Determine the (X, Y) coordinate at the center of the cell enclosing the given text.  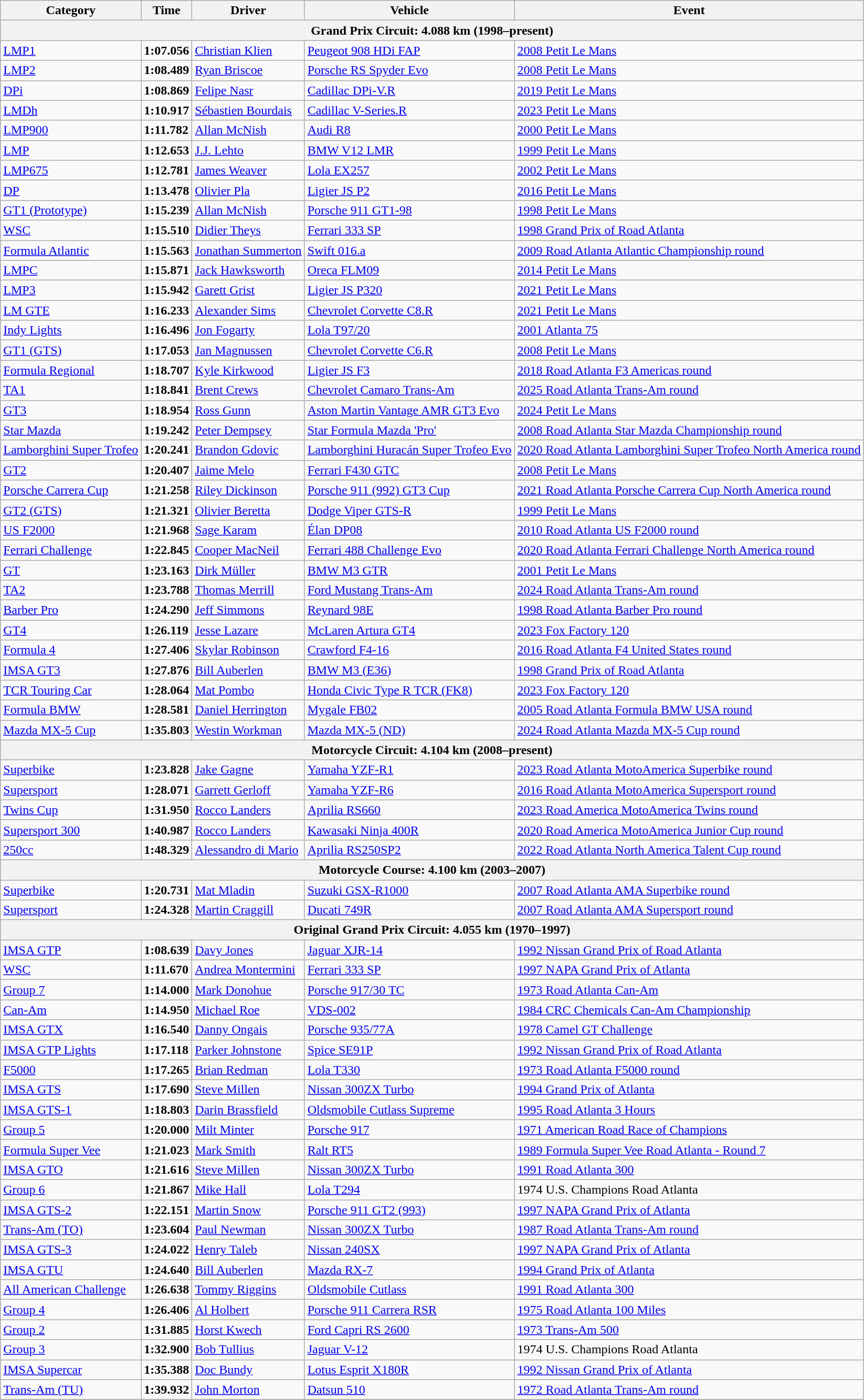
Porsche 911 Carrera RSR (409, 1310)
1:15.871 (167, 270)
Al Holbert (248, 1310)
1973 Road Atlanta Can-Am (689, 990)
TA1 (71, 390)
Andrea Montermini (248, 970)
1973 Trans-Am 500 (689, 1330)
1971 American Road Race of Champions (689, 1130)
1998 Road Atlanta Barber Pro round (689, 610)
GT1 (GTS) (71, 350)
Original Grand Prix Circuit: 4.055 km (1970–1997) (432, 930)
1:27.406 (167, 650)
VDS-002 (409, 1010)
IMSA GT3 (71, 670)
Event (689, 11)
DP (71, 190)
Chevrolet Corvette C8.R (409, 310)
2007 Road Atlanta AMA Supersport round (689, 910)
Ferrari 488 Challenge Evo (409, 550)
Darin Brassfield (248, 1110)
2022 Road Atlanta North America Talent Cup round (689, 850)
Grand Prix Circuit: 4.088 km (1998–present) (432, 30)
Porsche 911 GT1-98 (409, 210)
Ligier JS F3 (409, 370)
1:21.968 (167, 530)
GT1 (Prototype) (71, 210)
Doc Bundy (248, 1370)
Lola T294 (409, 1189)
Cadillac V-Series.R (409, 110)
Mygale FB02 (409, 710)
Mazda RX-7 (409, 1270)
Martin Craggill (248, 910)
1:13.478 (167, 190)
2001 Atlanta 75 (689, 330)
Ligier JS P320 (409, 290)
James Weaver (248, 170)
1:21.867 (167, 1189)
1:17.265 (167, 1070)
Lamborghini Super Trofeo (71, 450)
1:20.407 (167, 470)
2018 Road Atlanta F3 Americas round (689, 370)
Ford Capri RS 2600 (409, 1330)
1:28.064 (167, 690)
IMSA GTS-2 (71, 1209)
1:39.932 (167, 1389)
Porsche 911 GT2 (993) (409, 1209)
Garett Grist (248, 290)
GT (71, 570)
2023 Road America MotoAmerica Twins round (689, 810)
2024 Road Atlanta Trans-Am round (689, 590)
DPi (71, 90)
Oldsmobile Cutlass (409, 1290)
Jaguar XJR-14 (409, 950)
BMW M3 GTR (409, 570)
Chevrolet Corvette C6.R (409, 350)
1:17.053 (167, 350)
LMPC (71, 270)
Alessandro di Mario (248, 850)
1987 Road Atlanta Trans-Am round (689, 1230)
Ford Mustang Trans-Am (409, 590)
Honda Civic Type R TCR (FK8) (409, 690)
Jesse Lazare (248, 630)
1:48.329 (167, 850)
Jake Gagne (248, 770)
Jon Fogarty (248, 330)
2016 Road Atlanta F4 United States round (689, 650)
Category (71, 11)
1:24.290 (167, 610)
Peugeot 908 HDi FAP (409, 50)
Olivier Pla (248, 190)
Ross Gunn (248, 410)
LMP675 (71, 170)
Thomas Merrill (248, 590)
US F2000 (71, 530)
1:18.803 (167, 1110)
1:17.118 (167, 1050)
1:26.119 (167, 630)
Kawasaki Ninja 400R (409, 830)
2020 Road America MotoAmerica Junior Cup round (689, 830)
1:21.023 (167, 1150)
2005 Road Atlanta Formula BMW USA round (689, 710)
2002 Petit Le Mans (689, 170)
1:14.000 (167, 990)
Mat Pombo (248, 690)
Group 3 (71, 1350)
IMSA GTP Lights (71, 1050)
1:12.781 (167, 170)
Audi R8 (409, 130)
2000 Petit Le Mans (689, 130)
Garrett Gerloff (248, 790)
1:28.581 (167, 710)
Reynard 98E (409, 610)
Davy Jones (248, 950)
Ferrari Challenge (71, 550)
Cooper MacNeil (248, 550)
Mark Donohue (248, 990)
Lamborghini Huracán Super Trofeo Evo (409, 450)
McLaren Artura GT4 (409, 630)
Dodge Viper GTS-R (409, 510)
1:18.707 (167, 370)
Yamaha YZF-R6 (409, 790)
1992 Nissan Grand Prix of Atlanta (689, 1370)
LMP3 (71, 290)
LMDh (71, 110)
Nissan 240SX (409, 1250)
1:15.239 (167, 210)
John Morton (248, 1389)
Porsche 917/30 TC (409, 990)
1:15.510 (167, 230)
Porsche Carrera Cup (71, 490)
Star Mazda (71, 430)
Formula 4 (71, 650)
2009 Road Atlanta Atlantic Championship round (689, 250)
Jack Hawksworth (248, 270)
Barber Pro (71, 610)
All American Challenge (71, 1290)
LMP900 (71, 130)
TCR Touring Car (71, 690)
Porsche 917 (409, 1130)
1:24.328 (167, 910)
1973 Road Atlanta F5000 round (689, 1070)
Can-Am (71, 1010)
Trans-Am (TU) (71, 1389)
1:11.670 (167, 970)
Jeff Simmons (248, 610)
IMSA GTS-3 (71, 1250)
1:18.954 (167, 410)
1:31.950 (167, 810)
Formula Super Vee (71, 1150)
1:08.489 (167, 70)
2020 Road Atlanta Ferrari Challenge North America round (689, 550)
LMP (71, 150)
GT2 (71, 470)
Jan Magnussen (248, 350)
Mazda MX-5 (ND) (409, 730)
Supersport 300 (71, 830)
2024 Road Atlanta Mazda MX-5 Cup round (689, 730)
250cc (71, 850)
1984 CRC Chemicals Can-Am Championship (689, 1010)
Group 4 (71, 1310)
1:24.640 (167, 1270)
1:23.788 (167, 590)
Brandon Gdovic (248, 450)
Peter Dempsey (248, 430)
Motorcycle Course: 4.100 km (2003–2007) (432, 870)
1:35.388 (167, 1370)
2007 Road Atlanta AMA Superbike round (689, 890)
Aston Martin Vantage AMR GT3 Evo (409, 410)
IMSA Supercar (71, 1370)
Daniel Herrington (248, 710)
Milt Minter (248, 1130)
Oldsmobile Cutlass Supreme (409, 1110)
Ligier JS P2 (409, 190)
Jonathan Summerton (248, 250)
Suzuki GSX-R1000 (409, 890)
1:16.540 (167, 1030)
Yamaha YZF-R1 (409, 770)
Élan DP08 (409, 530)
Motorcycle Circuit: 4.104 km (2008–present) (432, 750)
Formula BMW (71, 710)
F5000 (71, 1070)
Oreca FLM09 (409, 270)
1:21.616 (167, 1169)
1:28.071 (167, 790)
Brent Crews (248, 390)
1:16.233 (167, 310)
1:31.885 (167, 1330)
1:11.782 (167, 130)
Brian Redman (248, 1070)
LMP2 (71, 70)
1:07.056 (167, 50)
2021 Road Atlanta Porsche Carrera Cup North America round (689, 490)
1:35.803 (167, 730)
2001 Petit Le Mans (689, 570)
1:12.653 (167, 150)
2024 Petit Le Mans (689, 410)
1:20.731 (167, 890)
LM GTE (71, 310)
1:26.638 (167, 1290)
Chevrolet Camaro Trans-Am (409, 390)
1:20.000 (167, 1130)
BMW M3 (E36) (409, 670)
Swift 016.a (409, 250)
Bob Tullius (248, 1350)
2023 Road Atlanta MotoAmerica Superbike round (689, 770)
Group 2 (71, 1330)
Olivier Beretta (248, 510)
Indy Lights (71, 330)
Lola T330 (409, 1070)
TA2 (71, 590)
2025 Road Atlanta Trans-Am round (689, 390)
1:40.987 (167, 830)
LMP1 (71, 50)
1:22.151 (167, 1209)
1998 Petit Le Mans (689, 210)
1:26.406 (167, 1310)
Jaime Melo (248, 470)
2016 Petit Le Mans (689, 190)
Ryan Briscoe (248, 70)
Didier Theys (248, 230)
IMSA GTS (71, 1090)
Formula Regional (71, 370)
GT3 (71, 410)
1:10.917 (167, 110)
1:16.496 (167, 330)
Christian Klien (248, 50)
Time (167, 11)
1:19.242 (167, 430)
1:23.163 (167, 570)
Jaguar V-12 (409, 1350)
Ralt RT5 (409, 1150)
IMSA GTO (71, 1169)
Lola T97/20 (409, 330)
Group 7 (71, 990)
Aprilia RS250SP2 (409, 850)
Twins Cup (71, 810)
1995 Road Atlanta 3 Hours (689, 1110)
1978 Camel GT Challenge (689, 1030)
Danny Ongais (248, 1030)
Mazda MX-5 Cup (71, 730)
1:15.563 (167, 250)
1:27.876 (167, 670)
2019 Petit Le Mans (689, 90)
Datsun 510 (409, 1389)
Group 6 (71, 1189)
1:20.241 (167, 450)
Vehicle (409, 11)
IMSA GTP (71, 950)
Driver (248, 11)
Martin Snow (248, 1209)
Star Formula Mazda 'Pro' (409, 430)
Lola EX257 (409, 170)
Formula Atlantic (71, 250)
J.J. Lehto (248, 150)
Lotus Esprit X180R (409, 1370)
1989 Formula Super Vee Road Atlanta - Round 7 (689, 1150)
Sage Karam (248, 530)
Felipe Nasr (248, 90)
1:17.690 (167, 1090)
1:18.841 (167, 390)
Tommy Riggins (248, 1290)
BMW V12 LMR (409, 150)
1972 Road Atlanta Trans-Am round (689, 1389)
Mat Mladin (248, 890)
Mark Smith (248, 1150)
Dirk Müller (248, 570)
Group 5 (71, 1130)
2020 Road Atlanta Lamborghini Super Trofeo North America round (689, 450)
Kyle Kirkwood (248, 370)
1:22.845 (167, 550)
Horst Kwech (248, 1330)
IMSA GTU (71, 1270)
1:23.828 (167, 770)
Porsche 935/77A (409, 1030)
1:14.950 (167, 1010)
Ducati 749R (409, 910)
IMSA GTS-1 (71, 1110)
Alexander Sims (248, 310)
2023 Petit Le Mans (689, 110)
Spice SE91P (409, 1050)
1:24.022 (167, 1250)
Henry Taleb (248, 1250)
Trans-Am (TO) (71, 1230)
Crawford F4-16 (409, 650)
Aprilia RS660 (409, 810)
1:08.639 (167, 950)
2008 Road Atlanta Star Mazda Championship round (689, 430)
GT2 (GTS) (71, 510)
Porsche RS Spyder Evo (409, 70)
1:21.321 (167, 510)
2010 Road Atlanta US F2000 round (689, 530)
2014 Petit Le Mans (689, 270)
Cadillac DPi-V.R (409, 90)
Michael Roe (248, 1010)
1:23.604 (167, 1230)
Ferrari F430 GTC (409, 470)
1:21.258 (167, 490)
1:08.869 (167, 90)
Riley Dickinson (248, 490)
Skylar Robinson (248, 650)
Paul Newman (248, 1230)
IMSA GTX (71, 1030)
Westin Workman (248, 730)
GT4 (71, 630)
Parker Johnstone (248, 1050)
Sébastien Bourdais (248, 110)
1:15.942 (167, 290)
1975 Road Atlanta 100 Miles (689, 1310)
Mike Hall (248, 1189)
1:32.900 (167, 1350)
Porsche 911 (992) GT3 Cup (409, 490)
2016 Road Atlanta MotoAmerica Supersport round (689, 790)
